For the text-containing cell, return its midpoint in [X, Y] coordinate format. 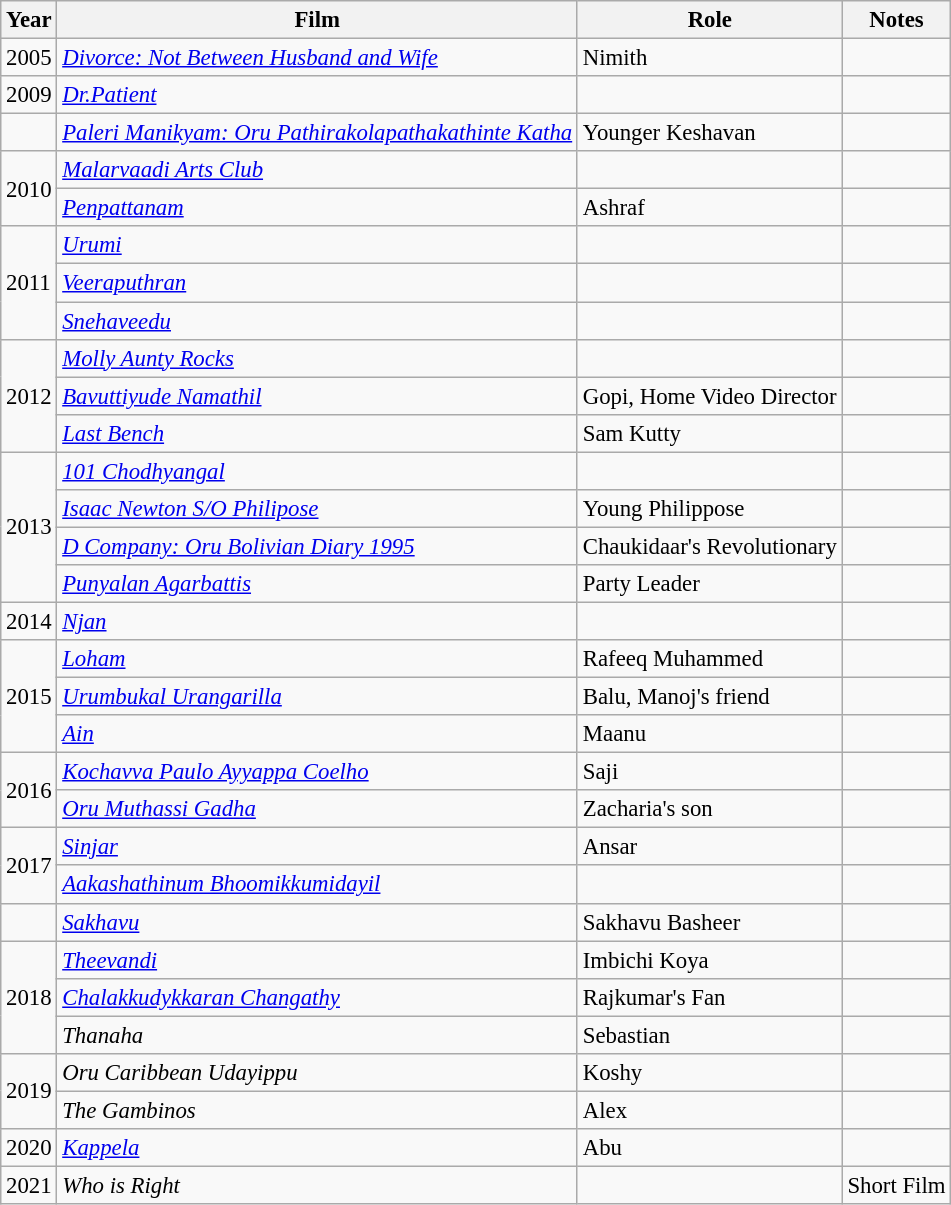
Malarvaadi Arts Club [318, 170]
Bavuttiyude Namathil [318, 396]
2005 [29, 58]
Saji [710, 772]
Molly Aunty Rocks [318, 358]
Rafeeq Muhammed [710, 659]
2021 [29, 1185]
Sebastian [710, 1035]
Sam Kutty [710, 433]
Role [710, 20]
Punyalan Agarbattis [318, 584]
Notes [896, 20]
D Company: Oru Bolivian Diary 1995 [318, 546]
Who is Right [318, 1185]
Isaac Newton S/O Philipose [318, 509]
Sakhavu [318, 922]
2020 [29, 1148]
Kappela [318, 1148]
Young Philippose [710, 509]
Gopi, Home Video Director [710, 396]
101 Chodhyangal [318, 471]
Aakashathinum Bhoomikkumidayil [318, 885]
2012 [29, 396]
Imbichi Koya [710, 960]
Veeraputhran [318, 283]
2013 [29, 527]
Chaukidaar's Revolutionary [710, 546]
Abu [710, 1148]
Penpattanam [318, 208]
2019 [29, 1092]
Urumi [318, 245]
Snehaveedu [318, 321]
Ashraf [710, 208]
Kochavva Paulo Ayyappa Coelho [318, 772]
Alex [710, 1110]
2016 [29, 790]
Sinjar [318, 847]
2009 [29, 95]
The Gambinos [318, 1110]
Nimith [710, 58]
Divorce: Not Between Husband and Wife [318, 58]
Film [318, 20]
Sakhavu Basheer [710, 922]
2017 [29, 866]
Dr.Patient [318, 95]
Party Leader [710, 584]
Oru Caribbean Udayippu [318, 1073]
Ain [318, 734]
Zacharia's son [710, 809]
Maanu [710, 734]
Oru Muthassi Gadha [318, 809]
Thanaha [318, 1035]
Chalakkudykkaran Changathy [318, 997]
Younger Keshavan [710, 133]
Balu, Manoj's friend [710, 697]
Short Film [896, 1185]
Last Bench [318, 433]
2018 [29, 998]
2015 [29, 696]
Ansar [710, 847]
Njan [318, 621]
Urumbukal Urangarilla [318, 697]
2014 [29, 621]
Year [29, 20]
2011 [29, 282]
Koshy [710, 1073]
Loham [318, 659]
Theevandi [318, 960]
Paleri Manikyam: Oru Pathirakolapathakathinte Katha [318, 133]
Rajkumar's Fan [710, 997]
2010 [29, 188]
